Scan for the cell matching the given text and deliver its [X, Y] coordinate at center. 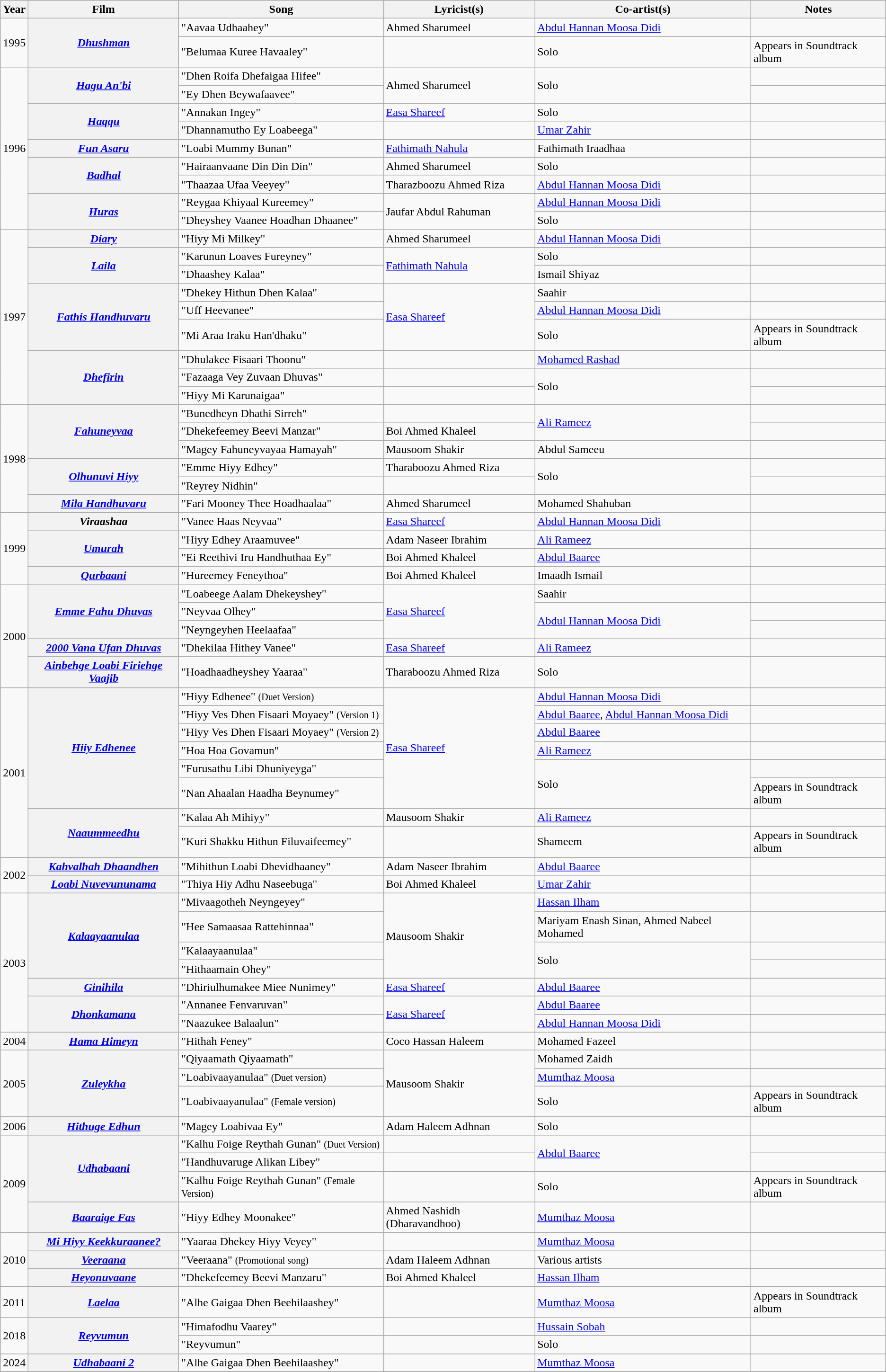
"Ey Dhen Beywafaavee" [281, 94]
2003 [14, 963]
Diary [104, 238]
Reyvumun [104, 1336]
"Emme Hiyy Edhey" [281, 467]
"Furusathu Libi Dhuniyeyga" [281, 768]
Dhefirin [104, 377]
"Veeraana" (Promotional song) [281, 1260]
"Kalaa Ah Mihiyy" [281, 817]
2001 [14, 772]
"Hithah Feney" [281, 1041]
"Himafodhu Vaarey" [281, 1327]
"Kuri Shakku Hithun Filuvaifeemey" [281, 842]
1998 [14, 458]
Mohamed Fazeel [643, 1041]
"Mivaagotheh Neyngeyey" [281, 902]
"Magey Fahuneyvayaa Hamayah" [281, 449]
Mohamed Zaidh [643, 1059]
Abdul Sameeu [643, 449]
1997 [14, 317]
"Loabi Mummy Bunan" [281, 148]
"Nan Ahaalan Haadha Beynumey" [281, 793]
Qurbaani [104, 576]
"Aavaa Udhaahey" [281, 27]
"Hiyy Ves Dhen Fisaari Moyaey" (Version 1) [281, 714]
2000 [14, 636]
Badhal [104, 175]
"Dhaashey Kalaa" [281, 275]
"Annakan Ingey" [281, 112]
"Dhekefeemey Beevi Manzaru" [281, 1278]
"Belumaa Kuree Havaaley" [281, 52]
Veeraana [104, 1260]
Hithuge Edhun [104, 1126]
"Naazukee Balaalun" [281, 1023]
Zuleykha [104, 1083]
Dhushman [104, 43]
"Dhekilaa Hithey Vanee" [281, 648]
Fahuneyvaa [104, 431]
"Hiyy Edhey Araamuvee" [281, 539]
"Kalaayaanulaa" [281, 951]
Naaummeedhu [104, 832]
Dhonkamana [104, 1014]
Song [281, 9]
"Neyngeyhen Heelaafaa" [281, 630]
2005 [14, 1083]
Tharazboozu Ahmed Riza [459, 184]
Fathimath Iraadhaa [643, 148]
Notes [819, 9]
Hiiy Edhenee [104, 748]
"Hiyy Mi Milkey" [281, 238]
"Kalhu Foige Reythah Gunan" (Female Version) [281, 1186]
2004 [14, 1041]
Imaadh Ismail [643, 576]
"Hithaamain Ohey" [281, 969]
"Uff Heevanee" [281, 311]
"Reygaa Khiyaal Kureemey" [281, 202]
"Hairaanvaane Din Din Din" [281, 166]
Laelaa [104, 1302]
"Mihithun Loabi Dhevidhaaney" [281, 866]
"Dhekefeemey Beevi Manzar" [281, 431]
Co-artist(s) [643, 9]
Film [104, 9]
"Vanee Haas Neyvaa" [281, 521]
"Kalhu Foige Reythah Gunan" (Duet Version) [281, 1144]
"Dhulakee Fisaari Thoonu" [281, 359]
"Dhannamutho Ey Loabeega" [281, 130]
"Thiya Hiy Adhu Naseebuga" [281, 884]
Baaraige Fas [104, 1218]
"Dheyshey Vaanee Hoadhan Dhaanee" [281, 220]
Kahvalhah Dhaandhen [104, 866]
"Dhiriulhumakee Miee Nunimey" [281, 987]
"Hiyy Edhey Moonakee" [281, 1218]
"Bunedheyn Dhathi Sirreh" [281, 413]
Jaufar Abdul Rahuman [459, 211]
Ainbehge Loabi Firiehge Vaajib [104, 672]
Mila Handhuvaru [104, 503]
"Hoadhaadheyshey Yaaraa" [281, 672]
"Hiyy Edhenee" (Duet Version) [281, 696]
Abdul Baaree, Abdul Hannan Moosa Didi [643, 714]
"Handhuvaruge Alikan Libey" [281, 1162]
Olhunuvi Hiyy [104, 476]
Udhabaani [104, 1168]
"Hiyy Ves Dhen Fisaari Moyaey" (Version 2) [281, 732]
Huras [104, 211]
Mariyam Enash Sinan, Ahmed Nabeel Mohamed [643, 927]
"Qiyaamath Qiyaamath" [281, 1059]
Fun Asaru [104, 148]
Mi Hiyy Keekkuraanee? [104, 1242]
"Reyvumun" [281, 1345]
"Dhen Roifa Dhefaigaa Hifee" [281, 76]
"Dhekey Hithun Dhen Kalaa" [281, 293]
Umurah [104, 548]
Year [14, 9]
2009 [14, 1184]
1999 [14, 548]
"Annanee Fenvaruvan" [281, 1005]
1996 [14, 149]
Shameem [643, 842]
"Reyrey Nidhin" [281, 485]
"Thaazaa Ufaa Veeyey" [281, 184]
"Loabivaayanulaa" (Female version) [281, 1101]
Loabi Nuvevununama [104, 884]
Mohamed Rashad [643, 359]
"Ei Reethivi Iru Handhuthaa Ey" [281, 558]
"Hoa Hoa Govamun" [281, 750]
"Loabivaayanulaa" (Duet version) [281, 1077]
Hagu An'bi [104, 85]
2006 [14, 1126]
"Hiyy Mi Karunaigaa" [281, 395]
1995 [14, 43]
"Hureemey Feneythoa" [281, 576]
"Yaaraa Dhekey Hiyy Veyey" [281, 1242]
"Neyvaa Olhey" [281, 612]
Ginihila [104, 987]
2018 [14, 1336]
Ismail Shiyaz [643, 275]
"Mi Araa Iraku Han'dhaku" [281, 335]
"Loabeege Aalam Dhekeyshey" [281, 594]
Haqqu [104, 121]
"Karunun Loaves Fureyney" [281, 257]
Mohamed Shahuban [643, 503]
Lyricist(s) [459, 9]
2011 [14, 1302]
2010 [14, 1260]
"Hee Samaasaa Rattehinnaa" [281, 927]
"Magey Loabivaa Ey" [281, 1126]
Ahmed Nashidh (Dharavandhoo) [459, 1218]
Heyonuvaane [104, 1278]
Coco Hassan Haleem [459, 1041]
Fathis Handhuvaru [104, 317]
Laila [104, 266]
Viraashaa [104, 521]
Emme Fahu Dhuvas [104, 612]
Hama Himeyn [104, 1041]
"Fazaaga Vey Zuvaan Dhuvas" [281, 377]
Various artists [643, 1260]
"Fari Mooney Thee Hoadhaalaa" [281, 503]
Hussain Sobah [643, 1327]
Udhabaani 2 [104, 1363]
2000 Vana Ufan Dhuvas [104, 648]
2002 [14, 875]
2024 [14, 1363]
Kalaayaanulaa [104, 935]
